For the text-containing cell, return its midpoint in (X, Y) coordinate format. 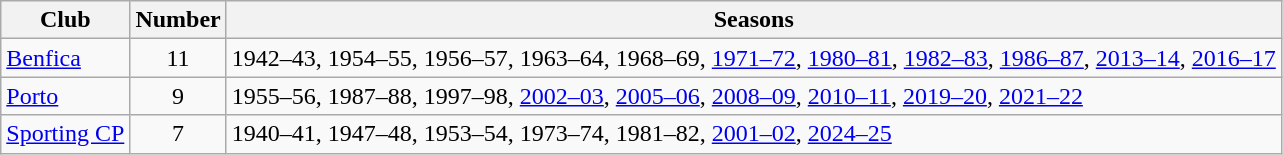
1955–56, 1987–88, 1997–98, 2002–03, 2005–06, 2008–09, 2010–11, 2019–20, 2021–22 (754, 96)
Porto (66, 96)
Seasons (754, 20)
Sporting CP (66, 134)
7 (178, 134)
Number (178, 20)
11 (178, 58)
Benfica (66, 58)
1942–43, 1954–55, 1956–57, 1963–64, 1968–69, 1971–72, 1980–81, 1982–83, 1986–87, 2013–14, 2016–17 (754, 58)
1940–41, 1947–48, 1953–54, 1973–74, 1981–82, 2001–02, 2024–25 (754, 134)
9 (178, 96)
Club (66, 20)
